Pinpoint the cell where the given text exists, returning its [X, Y] midpoint coordinate. 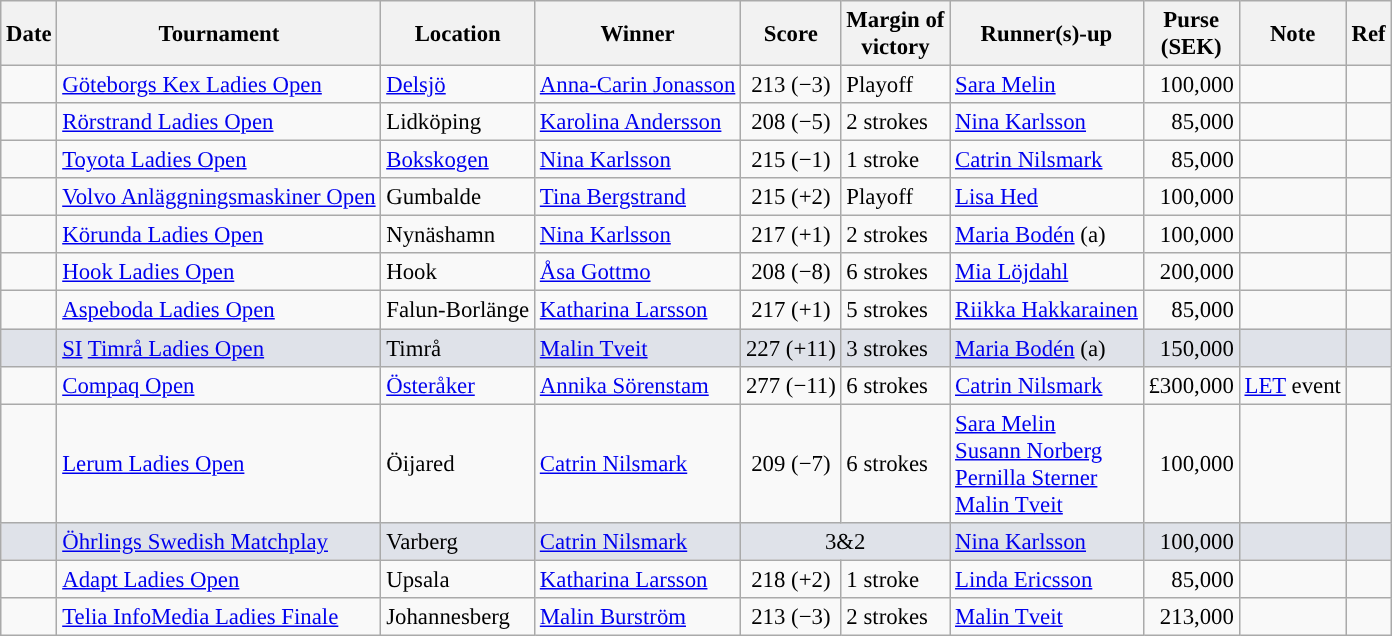
£300,000 [1191, 385]
Hook [458, 273]
Upsala [458, 579]
Bokskogen [458, 160]
Toyota Ladies Open [219, 160]
Tournament [219, 34]
Tina Bergstrand [638, 197]
Mia Löjdahl [1046, 273]
215 (+2) [791, 197]
Delsjö [458, 85]
Volvo Anläggningsmaskiner Open [219, 197]
Malin Burström [638, 617]
Date [29, 34]
Sara Melin Susann Norberg Pernilla Sterner Malin Tveit [1046, 464]
Anna-Carin Jonasson [638, 85]
218 (+2) [791, 579]
200,000 [1191, 273]
213,000 [1191, 617]
Note [1292, 34]
Score [791, 34]
Rörstrand Ladies Open [219, 122]
Falun-Borlänge [458, 310]
Öijared [458, 464]
Karolina Andersson [638, 122]
Lisa Hed [1046, 197]
Johannesberg [458, 617]
215 (−1) [791, 160]
Aspeboda Ladies Open [219, 310]
Riikka Hakkarainen [1046, 310]
Adapt Ladies Open [219, 579]
Lerum Ladies Open [219, 464]
Location [458, 34]
Linda Ericsson [1046, 579]
Purse(SEK) [1191, 34]
Körunda Ladies Open [219, 235]
150,000 [1191, 348]
Annika Sörenstam [638, 385]
Åsa Gottmo [638, 273]
Nynäshamn [458, 235]
3 strokes [896, 348]
Timrå [458, 348]
Runner(s)-up [1046, 34]
3&2 [846, 541]
208 (−5) [791, 122]
Lidköping [458, 122]
Margin ofvictory [896, 34]
208 (−8) [791, 273]
LET event [1292, 385]
Varberg [458, 541]
SI Timrå Ladies Open [219, 348]
Sara Melin [1046, 85]
Österåker [458, 385]
Öhrlings Swedish Matchplay [219, 541]
Gumbalde [458, 197]
Ref [1368, 34]
Hook Ladies Open [219, 273]
277 (−11) [791, 385]
Winner [638, 34]
Telia InfoMedia Ladies Finale [219, 617]
Compaq Open [219, 385]
5 strokes [896, 310]
227 (+11) [791, 348]
Göteborgs Kex Ladies Open [219, 85]
209 (−7) [791, 464]
